Detect which cell encompasses the target text, then output its (X, Y) center coordinate. 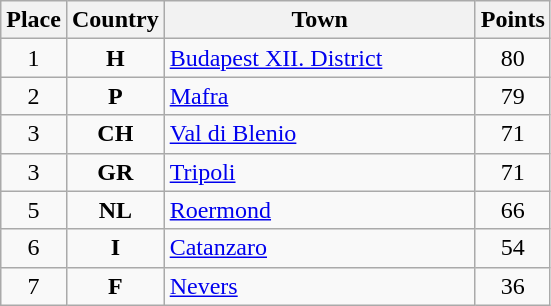
CH (115, 134)
Mafra (320, 96)
Country (115, 20)
66 (512, 210)
P (115, 96)
GR (115, 172)
Roermond (320, 210)
Catanzaro (320, 248)
F (115, 286)
80 (512, 58)
Budapest XII. District (320, 58)
Tripoli (320, 172)
6 (34, 248)
Place (34, 20)
7 (34, 286)
Town (320, 20)
36 (512, 286)
Val di Blenio (320, 134)
Points (512, 20)
54 (512, 248)
Nevers (320, 286)
5 (34, 210)
2 (34, 96)
NL (115, 210)
79 (512, 96)
I (115, 248)
1 (34, 58)
H (115, 58)
